Return the (x, y) coordinate for the center point of the cell that contains the specified text.  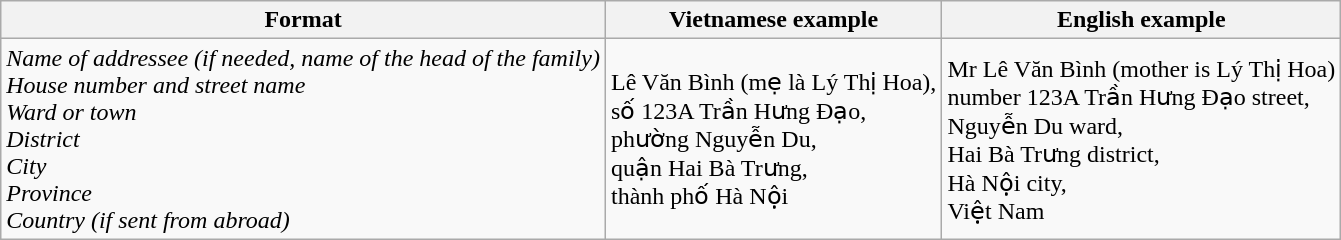
Format (304, 20)
Mr Lê Văn Bình (mother is Lý Thị Hoa)number 123A Trần Hưng Đạo street,Nguyễn Du ward,Hai Bà Trưng district,Hà Nội city,Việt Nam (1142, 139)
English example (1142, 20)
Vietnamese example (773, 20)
Lê Văn Bình (mẹ là Lý Thị Hoa), số 123A Trần Hưng Đạo,phường Nguyễn Du, quận Hai Bà Trưng, thành phố Hà Nội (773, 139)
